Capture the cell that displays the provided text and extract its (X, Y) central coordinate. 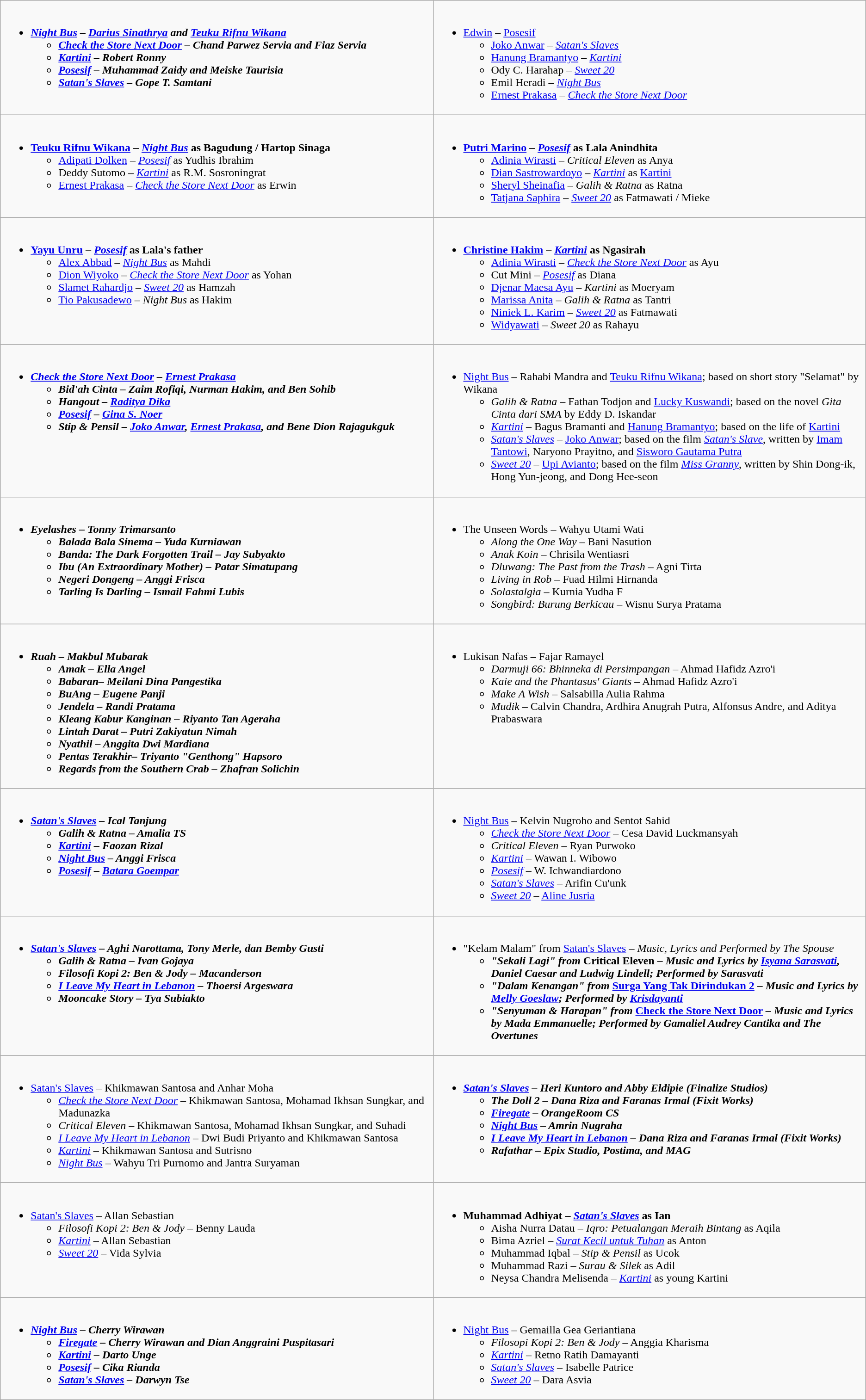
Satan's Slaves – Allan SebastianFilosofi Kopi 2: Ben & Jody – Benny LaudaKartini – Allan SebastianSweet 20 – Vida Sylvia (216, 1240)
Satan's Slaves – Ical TanjungGalih & Ratna – Amalia TSKartini – Faozan RizalNight Bus – Anggi FriscaPosesif – Batara Goempar (216, 852)
